Provide the (X, Y) coordinate of the cell's center where the given text is located.  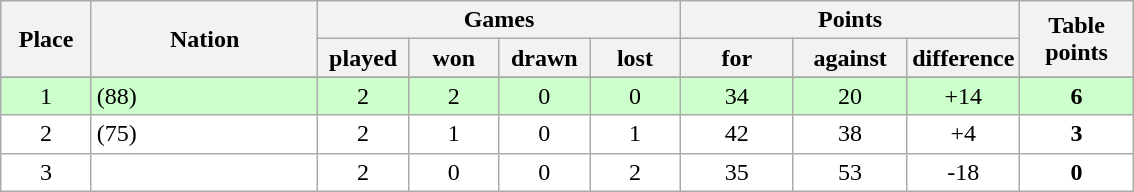
against (850, 58)
difference (964, 58)
34 (736, 96)
(75) (204, 134)
Points (850, 20)
lost (636, 58)
35 (736, 172)
+14 (964, 96)
-18 (964, 172)
Place (46, 39)
Tablepoints (1076, 39)
Games (499, 20)
53 (850, 172)
drawn (544, 58)
(88) (204, 96)
20 (850, 96)
for (736, 58)
won (454, 58)
42 (736, 134)
38 (850, 134)
played (364, 58)
6 (1076, 96)
+4 (964, 134)
Nation (204, 39)
